Output the [x, y] coordinate of the center of the cell containing the given text.  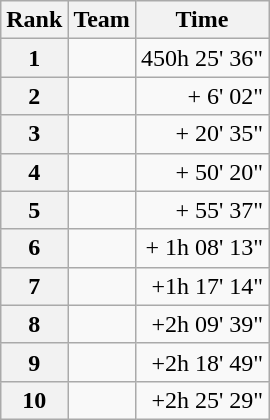
+2h 25' 29" [202, 400]
Team [102, 20]
+ 50' 20" [202, 172]
3 [34, 134]
4 [34, 172]
+1h 17' 14" [202, 286]
Rank [34, 20]
Time [202, 20]
+ 6' 02" [202, 96]
+2h 09' 39" [202, 324]
10 [34, 400]
+2h 18' 49" [202, 362]
7 [34, 286]
450h 25' 36" [202, 58]
9 [34, 362]
+ 20' 35" [202, 134]
1 [34, 58]
2 [34, 96]
+ 1h 08' 13" [202, 248]
8 [34, 324]
6 [34, 248]
5 [34, 210]
+ 55' 37" [202, 210]
